Find where the given text appears and provide that cell's center as [X, Y] coordinate. 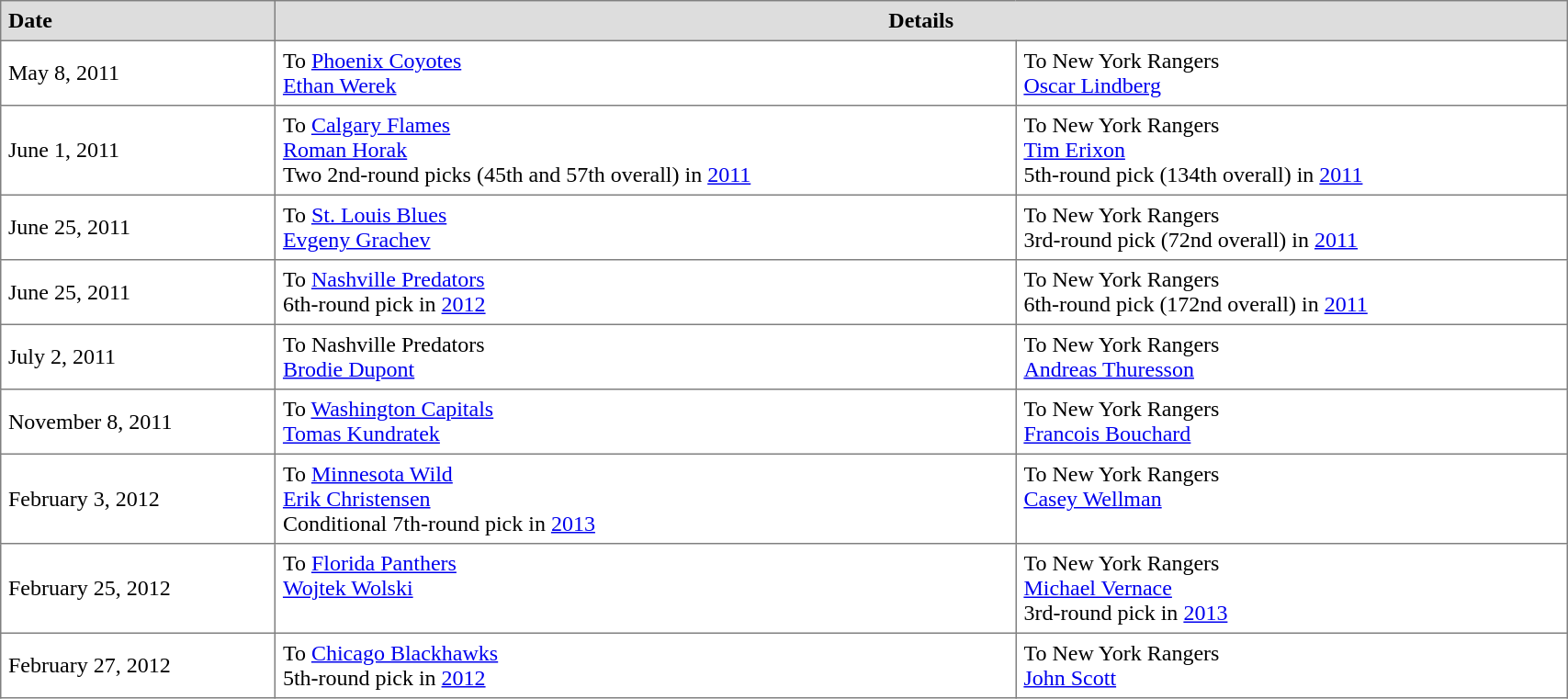
To St. Louis BluesEvgeny Grachev [646, 227]
To Phoenix CoyotesEthan Werek [646, 73]
To New York RangersOscar Lindberg [1292, 73]
Date [138, 21]
To Nashville PredatorsBrodie Dupont [646, 356]
May 8, 2011 [138, 73]
February 3, 2012 [138, 499]
To Nashville Predators6th-round pick in 2012 [646, 292]
To Washington CapitalsTomas Kundratek [646, 422]
February 27, 2012 [138, 665]
To New York RangersFrancois Bouchard [1292, 422]
To Florida PanthersWojtek Wolski [646, 589]
Details [921, 21]
July 2, 2011 [138, 356]
To New York RangersTim Erixon5th-round pick (134th overall) in 2011 [1292, 151]
To New York RangersAndreas Thuresson [1292, 356]
February 25, 2012 [138, 589]
To New York RangersJohn Scott [1292, 665]
To New York RangersCasey Wellman [1292, 499]
To New York Rangers6th-round pick (172nd overall) in 2011 [1292, 292]
November 8, 2011 [138, 422]
To New York RangersMichael Vernace3rd-round pick in 2013 [1292, 589]
June 1, 2011 [138, 151]
To Calgary FlamesRoman HorakTwo 2nd-round picks (45th and 57th overall) in 2011 [646, 151]
To Minnesota WildErik ChristensenConditional 7th-round pick in 2013 [646, 499]
To New York Rangers3rd-round pick (72nd overall) in 2011 [1292, 227]
To Chicago Blackhawks5th-round pick in 2012 [646, 665]
